Locate the cell with the specified text and output its (x, y) center coordinate. 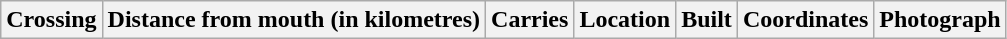
Crossing (52, 20)
Location (625, 20)
Built (707, 20)
Coordinates (805, 20)
Distance from mouth (in kilometres) (294, 20)
Carries (530, 20)
Photograph (940, 20)
